From the cell containing the given text, extract its center point as (X, Y) coordinate. 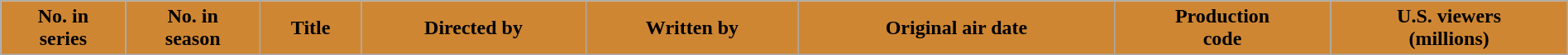
Original air date (956, 28)
Productioncode (1222, 28)
No. inseason (193, 28)
U.S. viewers(millions) (1449, 28)
Directed by (473, 28)
Title (310, 28)
No. inseries (63, 28)
Written by (692, 28)
